Return [x, y] of the center of cell containing provided text 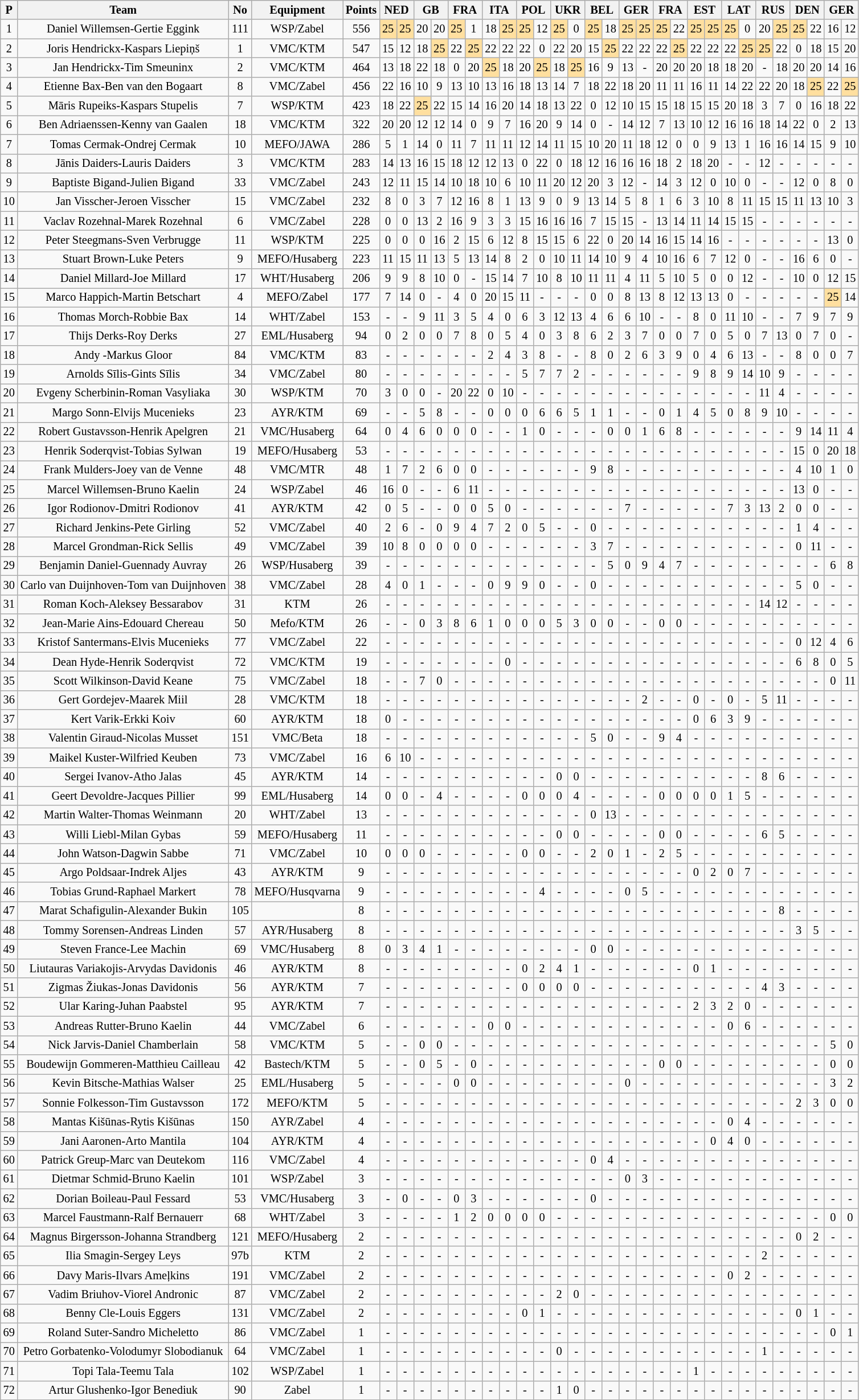
Artur Glushenko-Igor Benediuk [123, 1390]
WHT/Husaberg [297, 279]
Gert Gordejev-Maarek Miil [123, 700]
Ular Karing-Juhan Paabstel [123, 1006]
83 [361, 355]
Nick Jarvis-Daniel Chamberlain [123, 1045]
172 [240, 1103]
Stuart Brown-Luke Peters [123, 259]
55 [9, 1064]
Thomas Morch-Robbie Bax [123, 317]
Marat Schafigulin-Alexander Bukin [123, 911]
97b [240, 1256]
131 [240, 1313]
Bastech/KTM [297, 1064]
35 [9, 681]
Richard Jenkins-Pete Girling [123, 527]
61 [9, 1179]
Zigmas Žiukas-Jonas Davidonis [123, 988]
78 [240, 892]
223 [361, 259]
Magnus Birgersson-Johanna Strandberg [123, 1237]
MEFO/JAWA [297, 144]
Marcel Willemsen-Bruno Kaelin [123, 489]
Argo Poldsaar-Indrek Aljes [123, 873]
423 [361, 106]
228 [361, 221]
37 [9, 719]
464 [361, 67]
Mantas Kišūnas-Rytis Kišūnas [123, 1121]
Jan Visscher-Jeroen Visscher [123, 202]
GB [431, 10]
Davy Maris-Ilvars Ameļkins [123, 1275]
Roman Koch-Aleksey Bessarabov [123, 604]
Maikel Kuster-Wilfried Keuben [123, 758]
Liutauras Variakojis-Arvydas Davidonis [123, 968]
121 [240, 1237]
Daniel Millard-Joe Millard [123, 279]
WSP/Husaberg [297, 566]
32 [9, 623]
Carlo van Duijnhoven-Tom van Duijnhoven [123, 585]
Dorian Boileau-Paul Fessard [123, 1198]
Geert Devoldre-Jacques Pillier [123, 796]
87 [240, 1294]
No [240, 10]
66 [9, 1275]
36 [9, 700]
LAT [739, 10]
90 [240, 1390]
Topi Tala-Teemu Tala [123, 1371]
62 [9, 1198]
Zabel [297, 1390]
63 [9, 1218]
RUS [773, 10]
Arnolds Sīlis-Gints Sīlis [123, 374]
AYR/Husaberg [297, 930]
Robert Gustavsson-Henrik Apelgren [123, 432]
225 [361, 240]
Martin Walter-Thomas Weinmann [123, 815]
Vaclav Rozehnal-Marek Rozehnal [123, 221]
Roland Suter-Sandro Micheletto [123, 1333]
ITA [499, 10]
Margo Sonn-Elvijs Mucenieks [123, 412]
Tommy Sorensen-Andreas Linden [123, 930]
80 [361, 374]
99 [240, 796]
Jānis Daiders-Lauris Daiders [123, 163]
Patrick Greup-Marc van Deutekom [123, 1160]
Sergei Ivanov-Atho Jalas [123, 777]
75 [240, 681]
John Watson-Dagwin Sabbe [123, 853]
Evgeny Scherbinin-Roman Vasyliaka [123, 393]
191 [240, 1275]
Dietmar Schmid-Bruno Kaelin [123, 1179]
151 [240, 738]
Marcel Grondman-Rick Sellis [123, 547]
65 [9, 1256]
77 [240, 642]
Andreas Rutter-Bruno Kaelin [123, 1026]
54 [9, 1045]
Tomas Cermak-Ondrej Cermak [123, 144]
150 [240, 1121]
Steven France-Lee Machin [123, 949]
Mefo/KTM [297, 623]
105 [240, 911]
Jani Aaronen-Arto Mantila [123, 1141]
Benjamin Daniel-Guennady Auvray [123, 566]
Marco Happich-Martin Betschart [123, 297]
86 [240, 1333]
Vadim Briuhov-Viorel Andronic [123, 1294]
Willi Liebl-Milan Gybas [123, 834]
73 [240, 758]
67 [9, 1294]
MEFO/KTM [297, 1103]
Baptiste Bigand-Julien Bigand [123, 182]
Marcel Faustmann-Ralf Bernauerr [123, 1218]
Kevin Bitsche-Mathias Walser [123, 1083]
Ben Adriaenssen-Kenny van Gaalen [123, 125]
177 [361, 297]
P [9, 10]
AYR/Zabel [297, 1121]
84 [240, 355]
Points [361, 10]
29 [9, 566]
243 [361, 182]
47 [9, 911]
456 [361, 87]
Joris Hendrickx-Kaspars Liepiņš [123, 48]
Henrik Soderqvist-Tobias Sylwan [123, 451]
Sonnie Folkesson-Tim Gustavsson [123, 1103]
102 [240, 1371]
Thijs Derks-Roy Derks [123, 335]
101 [240, 1179]
Valentin Giraud-Nicolas Musset [123, 738]
Daniel Willemsen-Gertie Eggink [123, 29]
556 [361, 29]
111 [240, 29]
Boudewijn Gommeren-Matthieu Cailleau [123, 1064]
NED [396, 10]
Dean Hyde-Henrik Soderqvist [123, 662]
Tobias Grund-Raphael Markert [123, 892]
547 [361, 48]
Kert Varik-Erkki Koiv [123, 719]
Frank Mulders-Joey van de Venne [123, 470]
232 [361, 202]
94 [361, 335]
Andy -Markus Gloor [123, 355]
51 [9, 988]
Petro Gorbatenko-Volodumyr Slobodianuk [123, 1352]
116 [240, 1160]
Scott Wilkinson-David Keane [123, 681]
Kristof Santermans-Elvis Mucenieks [123, 642]
VMC/Beta [297, 738]
Peter Steegmans-Sven Verbrugge [123, 240]
283 [361, 163]
Jean-Marie Ains-Edouard Chereau [123, 623]
322 [361, 125]
95 [240, 1006]
104 [240, 1141]
MEFO/Zabel [297, 297]
POL [533, 10]
Team [123, 10]
Ilia Smagin-Sergey Leys [123, 1256]
Māris Rupeiks-Kaspars Stupelis [123, 106]
Etienne Bax-Ben van den Bogaart [123, 87]
EST [705, 10]
UKR [568, 10]
Jan Hendrickx-Tim Smeuninx [123, 67]
Benny Cle-Louis Eggers [123, 1313]
VMC/MTR [297, 470]
BEL [602, 10]
MEFO/Husqvarna [297, 892]
286 [361, 144]
Igor Rodionov-Dmitri Rodionov [123, 508]
Equipment [297, 10]
153 [361, 317]
DEN [807, 10]
206 [361, 279]
